Return [X, Y] of the center of cell containing provided text 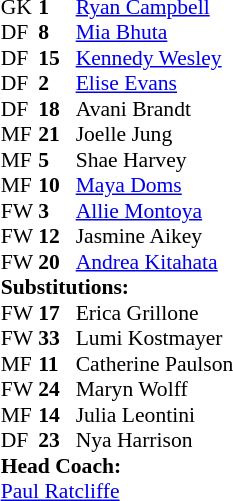
11 [57, 364]
20 [57, 262]
24 [57, 389]
21 [57, 135]
3 [57, 211]
10 [57, 185]
15 [57, 58]
12 [57, 237]
23 [57, 441]
8 [57, 33]
2 [57, 83]
17 [57, 313]
5 [57, 160]
14 [57, 415]
18 [57, 109]
33 [57, 339]
